For the text-containing cell, return its midpoint in (X, Y) coordinate format. 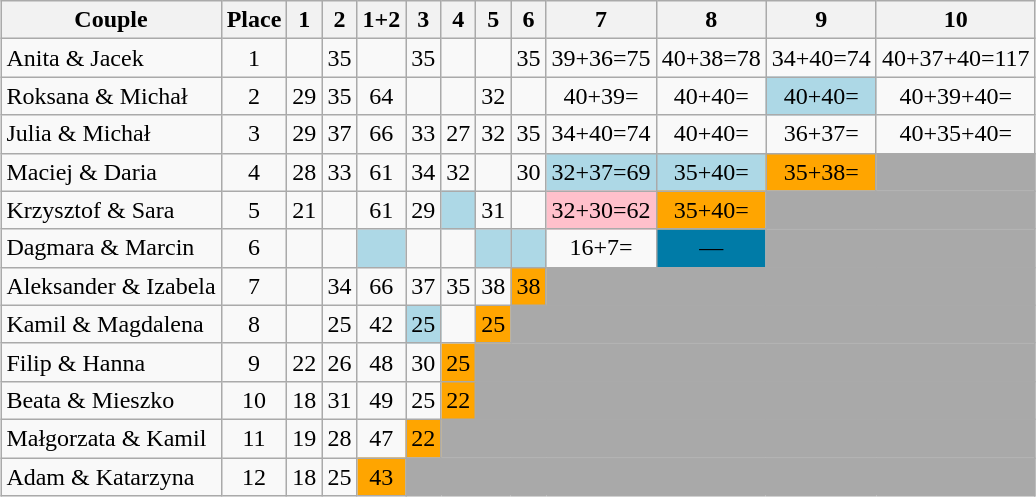
Beata & Mieszko (111, 400)
21 (304, 210)
Julia & Michał (111, 134)
19 (304, 438)
Filip & Hanna (111, 362)
Place (254, 20)
Roksana & Michał (111, 96)
32+30=62 (601, 210)
40+39= (601, 96)
11 (254, 438)
12 (254, 477)
35+38= (821, 172)
— (711, 248)
40+35+40= (956, 134)
16+7= (601, 248)
39+36=75 (601, 58)
Dagmara & Marcin (111, 248)
40+37+40=117 (956, 58)
Kamil & Magdalena (111, 324)
Adam & Katarzyna (111, 477)
Aleksander & Izabela (111, 286)
40+39+40= (956, 96)
27 (458, 134)
49 (382, 400)
Małgorzata & Kamil (111, 438)
Anita & Jacek (111, 58)
42 (382, 324)
Maciej & Daria (111, 172)
64 (382, 96)
Krzysztof & Sara (111, 210)
48 (382, 362)
1+2 (382, 20)
40+38=78 (711, 58)
47 (382, 438)
32+37=69 (601, 172)
26 (340, 362)
Couple (111, 20)
36+37= (821, 134)
43 (382, 477)
